Locate the cell with the specified text and output its [X, Y] center coordinate. 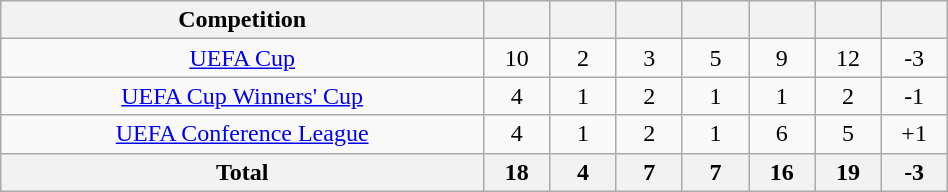
UEFA Conference League [242, 134]
Competition [242, 20]
10 [517, 58]
12 [848, 58]
9 [782, 58]
6 [782, 134]
UEFA Cup Winners' Cup [242, 96]
19 [848, 172]
Total [242, 172]
UEFA Cup [242, 58]
18 [517, 172]
16 [782, 172]
+1 [914, 134]
3 [649, 58]
-1 [914, 96]
